Return the (X, Y) coordinate for the center point of the cell that contains the specified text.  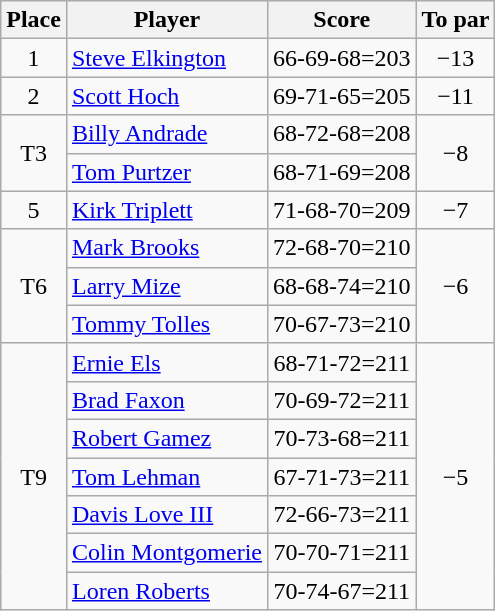
−11 (456, 96)
1 (34, 58)
Place (34, 20)
68-71-69=208 (342, 172)
Ernie Els (166, 362)
Score (342, 20)
T3 (34, 153)
72-66-73=211 (342, 515)
68-71-72=211 (342, 362)
Steve Elkington (166, 58)
Davis Love III (166, 515)
Loren Roberts (166, 591)
Player (166, 20)
Tom Lehman (166, 477)
Larry Mize (166, 286)
70-74-67=211 (342, 591)
Tom Purtzer (166, 172)
−5 (456, 476)
−8 (456, 153)
Brad Faxon (166, 400)
−7 (456, 210)
Mark Brooks (166, 248)
70-70-71=211 (342, 553)
T6 (34, 286)
To par (456, 20)
68-68-74=210 (342, 286)
Kirk Triplett (166, 210)
Colin Montgomerie (166, 553)
70-69-72=211 (342, 400)
Billy Andrade (166, 134)
−13 (456, 58)
67-71-73=211 (342, 477)
70-73-68=211 (342, 438)
T9 (34, 476)
5 (34, 210)
72-68-70=210 (342, 248)
70-67-73=210 (342, 324)
66-69-68=203 (342, 58)
−6 (456, 286)
Robert Gamez (166, 438)
2 (34, 96)
69-71-65=205 (342, 96)
Tommy Tolles (166, 324)
Scott Hoch (166, 96)
68-72-68=208 (342, 134)
71-68-70=209 (342, 210)
